Locate the cell with the specified text and output its (x, y) center coordinate. 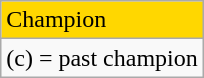
Champion (102, 20)
(c) = past champion (102, 58)
